Find where the given text appears and provide that cell's center as (x, y) coordinate. 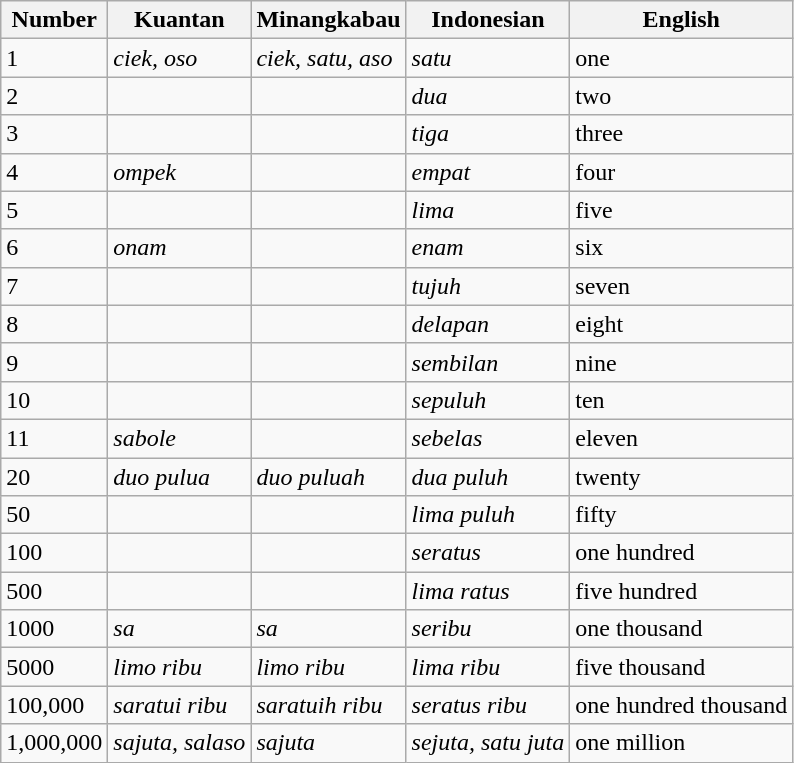
11 (54, 438)
sajuta, salaso (180, 743)
nine (682, 362)
sabole (180, 438)
lima ratus (488, 591)
ompek (180, 172)
one hundred (682, 553)
20 (54, 477)
seratus (488, 553)
ciek, satu, aso (328, 58)
Minangkabau (328, 20)
eleven (682, 438)
one (682, 58)
twenty (682, 477)
sebelas (488, 438)
Number (54, 20)
ciek, oso (180, 58)
10 (54, 400)
eight (682, 324)
dua puluh (488, 477)
7 (54, 286)
satu (488, 58)
500 (54, 591)
six (682, 248)
empat (488, 172)
1 (54, 58)
saratuih ribu (328, 705)
seven (682, 286)
sejuta, satu juta (488, 743)
1,000,000 (54, 743)
duo pulua (180, 477)
dua (488, 96)
6 (54, 248)
enam (488, 248)
sembilan (488, 362)
five hundred (682, 591)
duo puluah (328, 477)
seratus ribu (488, 705)
lima (488, 210)
lima puluh (488, 515)
5 (54, 210)
100 (54, 553)
lima ribu (488, 667)
delapan (488, 324)
50 (54, 515)
5000 (54, 667)
Indonesian (488, 20)
English (682, 20)
tiga (488, 134)
sajuta (328, 743)
tujuh (488, 286)
2 (54, 96)
two (682, 96)
three (682, 134)
1000 (54, 629)
one hundred thousand (682, 705)
saratui ribu (180, 705)
Kuantan (180, 20)
onam (180, 248)
seribu (488, 629)
five thousand (682, 667)
100,000 (54, 705)
9 (54, 362)
8 (54, 324)
ten (682, 400)
five (682, 210)
sepuluh (488, 400)
four (682, 172)
4 (54, 172)
one million (682, 743)
fifty (682, 515)
3 (54, 134)
one thousand (682, 629)
